Locate the cell with the specified text and output its [X, Y] center coordinate. 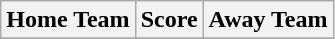
Score [169, 20]
Home Team [68, 20]
Away Team [268, 20]
